Find where the given text appears and provide that cell's center as (X, Y) coordinate. 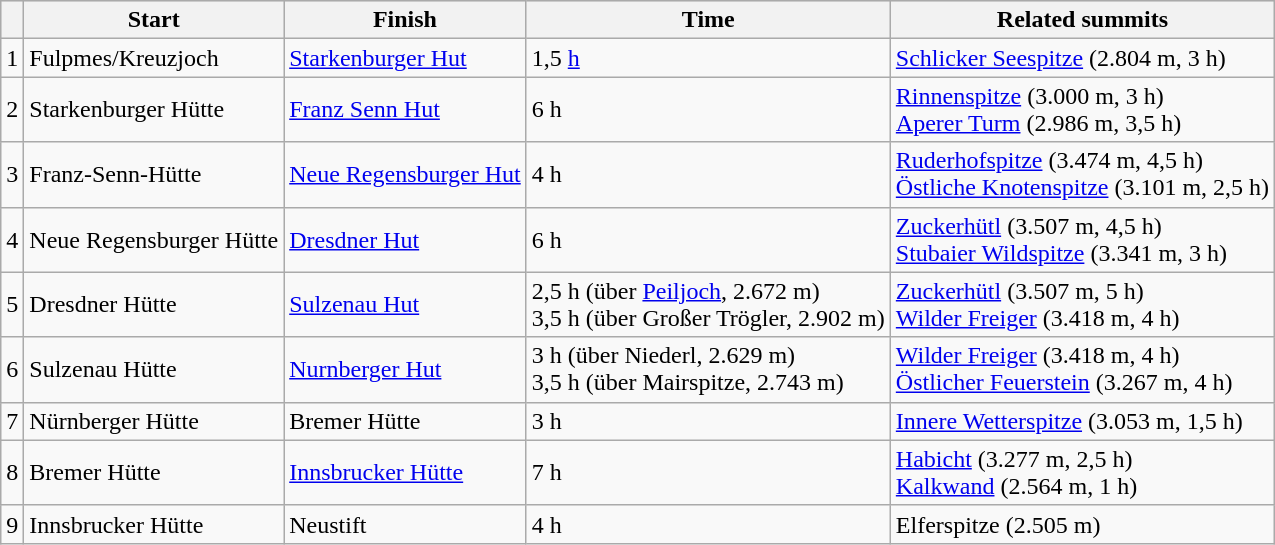
Sulzenau Hut (406, 304)
Starkenburger Hütte (154, 110)
2 (12, 110)
7 (12, 421)
1 (12, 58)
7 h (708, 472)
Related summits (1082, 20)
Neustift (406, 524)
3 h (über Niederl, 2.629 m)3,5 h (über Mairspitze, 2.743 m) (708, 370)
4 (12, 240)
Ruderhofspitze (3.474 m, 4,5 h) Östliche Knotenspitze (3.101 m, 2,5 h) (1082, 174)
Dresdner Hütte (154, 304)
Zuckerhütl (3.507 m, 5 h) Wilder Freiger (3.418 m, 4 h) (1082, 304)
Wilder Freiger (3.418 m, 4 h) Östlicher Feuerstein (3.267 m, 4 h) (1082, 370)
Finish (406, 20)
6 (12, 370)
2,5 h (über Peiljoch, 2.672 m)3,5 h (über Großer Trögler, 2.902 m) (708, 304)
3 (12, 174)
Franz Senn Hut (406, 110)
Rinnenspitze (3.000 m, 3 h) Aperer Turm (2.986 m, 3,5 h) (1082, 110)
1,5 h (708, 58)
Innere Wetterspitze (3.053 m, 1,5 h) (1082, 421)
8 (12, 472)
5 (12, 304)
Sulzenau Hütte (154, 370)
Zuckerhütl (3.507 m, 4,5 h) Stubaier Wildspitze (3.341 m, 3 h) (1082, 240)
9 (12, 524)
Fulpmes/Kreuzjoch (154, 58)
Time (708, 20)
Start (154, 20)
Nürnberger Hütte (154, 421)
Elferspitze (2.505 m) (1082, 524)
3 h (708, 421)
Neue Regensburger Hut (406, 174)
Franz-Senn-Hütte (154, 174)
Nurnberger Hut (406, 370)
Starkenburger Hut (406, 58)
Habicht (3.277 m, 2,5 h) Kalkwand (2.564 m, 1 h) (1082, 472)
Schlicker Seespitze (2.804 m, 3 h) (1082, 58)
Dresdner Hut (406, 240)
Neue Regensburger Hütte (154, 240)
